Find where the given text appears and provide that cell's center as (X, Y) coordinate. 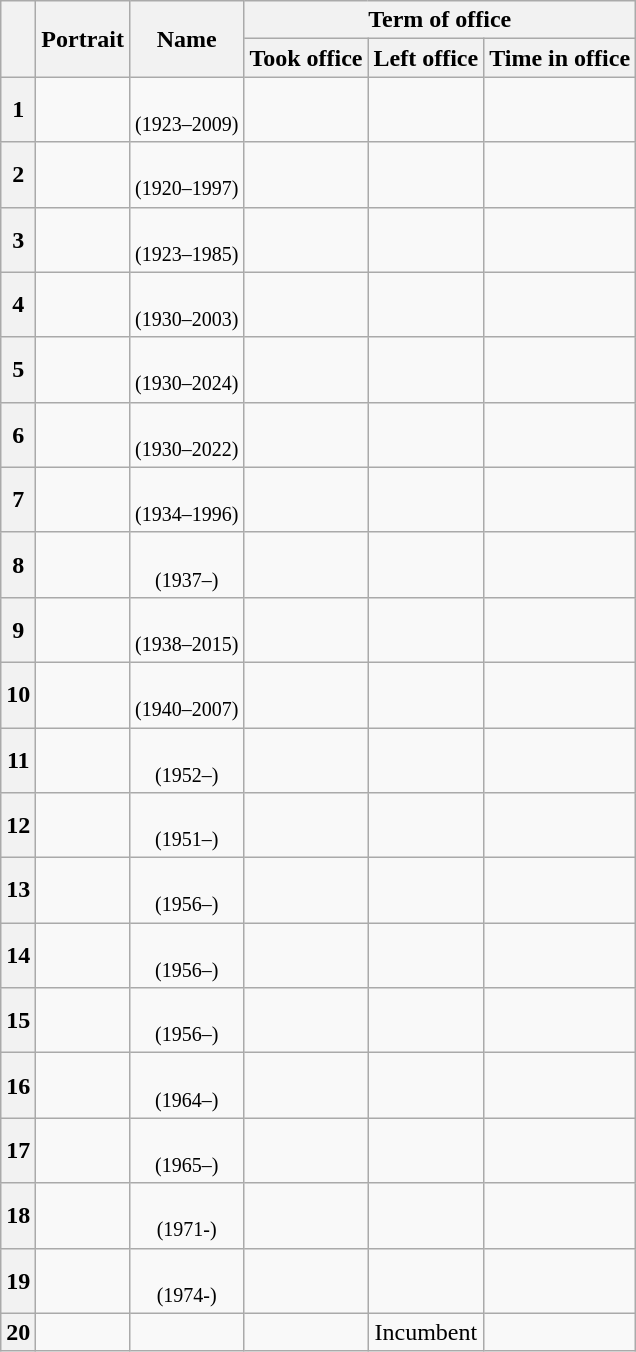
Incumbent (426, 1332)
Time in office (560, 58)
2 (18, 174)
18 (18, 1216)
(1951–) (186, 826)
19 (18, 1280)
7 (18, 500)
3 (18, 240)
6 (18, 434)
(1937–) (186, 564)
20 (18, 1332)
11 (18, 760)
13 (18, 890)
17 (18, 1150)
8 (18, 564)
(1923–1985) (186, 240)
5 (18, 370)
Name (186, 39)
(1930–2024) (186, 370)
(1965–) (186, 1150)
(1940–2007) (186, 694)
16 (18, 1086)
Portrait (83, 39)
Term of office (440, 20)
15 (18, 1020)
4 (18, 304)
(1934–1996) (186, 500)
(1930–2003) (186, 304)
(1920–1997) (186, 174)
(1964–) (186, 1086)
(1938–2015) (186, 630)
10 (18, 694)
1 (18, 110)
12 (18, 826)
Took office (306, 58)
14 (18, 956)
(1974-) (186, 1280)
(1971-) (186, 1216)
Left office (426, 58)
(1930–2022) (186, 434)
(1923–2009) (186, 110)
9 (18, 630)
(1952–) (186, 760)
